From the cell containing the given text, extract its center point as (x, y) coordinate. 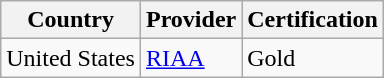
RIAA (190, 58)
Country (71, 20)
Certification (313, 20)
United States (71, 58)
Provider (190, 20)
Gold (313, 58)
